From the cell containing the given text, extract its center point as [x, y] coordinate. 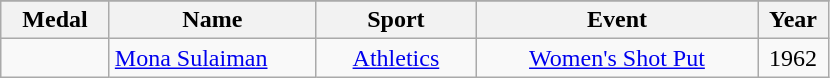
Year [794, 20]
Name [212, 20]
Women's Shot Put [616, 58]
Event [616, 20]
Sport [396, 20]
1962 [794, 58]
Mona Sulaiman [212, 58]
Athletics [396, 58]
Medal [56, 20]
